Determine the [x, y] coordinate at the center of the cell enclosing the given text.  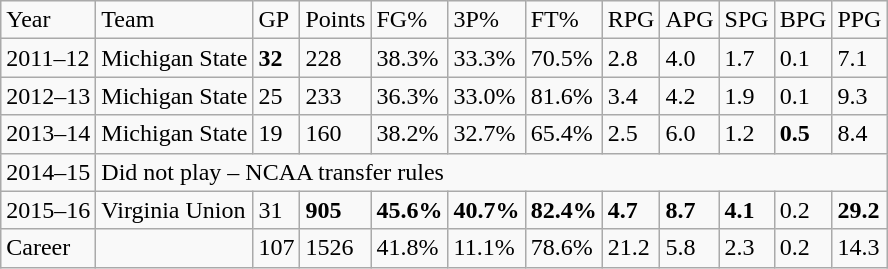
4.1 [746, 210]
Team [174, 20]
2014–15 [48, 172]
1.9 [746, 96]
41.8% [410, 248]
BPG [803, 20]
PPG [860, 20]
160 [336, 134]
38.2% [410, 134]
65.4% [564, 134]
40.7% [486, 210]
33.3% [486, 58]
78.6% [564, 248]
Virginia Union [174, 210]
70.5% [564, 58]
29.2 [860, 210]
Year [48, 20]
21.2 [631, 248]
38.3% [410, 58]
6.0 [690, 134]
4.2 [690, 96]
2.8 [631, 58]
14.3 [860, 248]
3P% [486, 20]
2013–14 [48, 134]
GP [276, 20]
Career [48, 248]
1.7 [746, 58]
2.5 [631, 134]
81.6% [564, 96]
FG% [410, 20]
9.3 [860, 96]
233 [336, 96]
SPG [746, 20]
2011–12 [48, 58]
25 [276, 96]
31 [276, 210]
32.7% [486, 134]
33.0% [486, 96]
Did not play – NCAA transfer rules [492, 172]
Points [336, 20]
36.3% [410, 96]
0.5 [803, 134]
45.6% [410, 210]
1.2 [746, 134]
2.3 [746, 248]
82.4% [564, 210]
4.0 [690, 58]
APG [690, 20]
228 [336, 58]
4.7 [631, 210]
2015–16 [48, 210]
905 [336, 210]
2012–13 [48, 96]
8.4 [860, 134]
32 [276, 58]
FT% [564, 20]
107 [276, 248]
8.7 [690, 210]
5.8 [690, 248]
1526 [336, 248]
3.4 [631, 96]
RPG [631, 20]
11.1% [486, 248]
7.1 [860, 58]
19 [276, 134]
